Provide the (X, Y) coordinate of the cell's center where the given text is located.  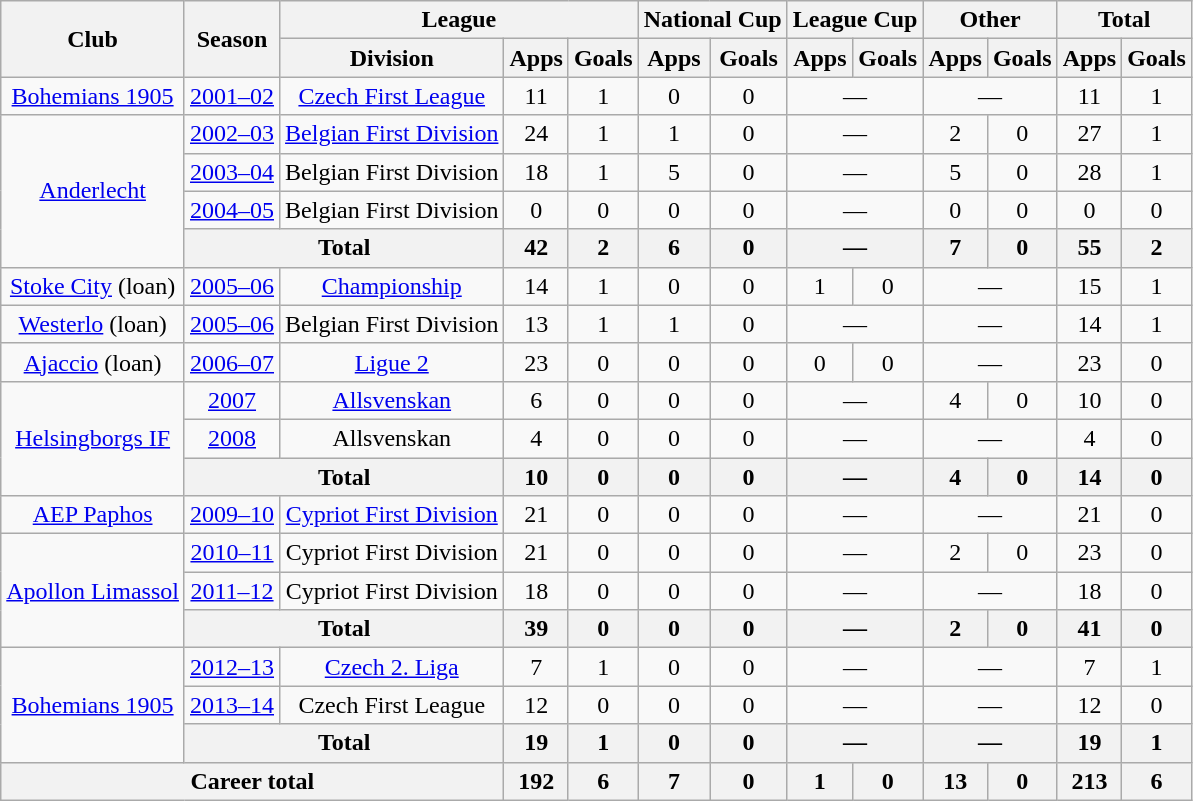
2013–14 (232, 705)
28 (1089, 172)
2002–03 (232, 134)
Season (232, 39)
42 (536, 248)
2003–04 (232, 172)
Club (93, 39)
Westerlo (loan) (93, 324)
2011–12 (232, 591)
Apollon Limassol (93, 591)
55 (1089, 248)
2004–05 (232, 210)
2012–13 (232, 667)
Anderlecht (93, 191)
League Cup (855, 20)
Czech 2. Liga (392, 667)
National Cup (712, 20)
AEP Paphos (93, 515)
2009–10 (232, 515)
2008 (232, 438)
Championship (392, 286)
213 (1089, 781)
Helsingborgs IF (93, 438)
League (460, 20)
2006–07 (232, 362)
15 (1089, 286)
Other (990, 20)
Division (392, 58)
2001–02 (232, 96)
Ligue 2 (392, 362)
24 (536, 134)
192 (536, 781)
27 (1089, 134)
41 (1089, 629)
Career total (252, 781)
2007 (232, 400)
Stoke City (loan) (93, 286)
39 (536, 629)
2010–11 (232, 553)
Ajaccio (loan) (93, 362)
